Search for the cell housing the specified text and yield its (x, y) center coordinate. 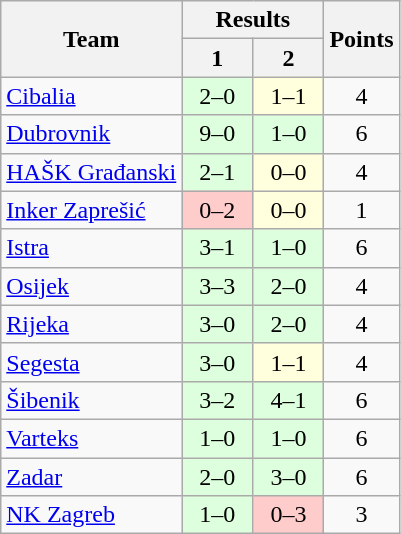
Dubrovnik (92, 134)
Zadar (92, 477)
3–2 (218, 400)
NK Zagreb (92, 515)
9–0 (218, 134)
Cibalia (92, 96)
Rijeka (92, 324)
0–2 (218, 210)
Results (253, 20)
2 (288, 58)
3 (362, 515)
4–1 (288, 400)
Points (362, 39)
Segesta (92, 362)
HAŠK Građanski (92, 172)
Šibenik (92, 400)
Varteks (92, 438)
0–3 (288, 515)
3–1 (218, 248)
Team (92, 39)
Osijek (92, 286)
Istra (92, 248)
Inker Zaprešić (92, 210)
2–1 (218, 172)
3–3 (218, 286)
